Return the [x, y] coordinate for the center point of the cell that contains the specified text.  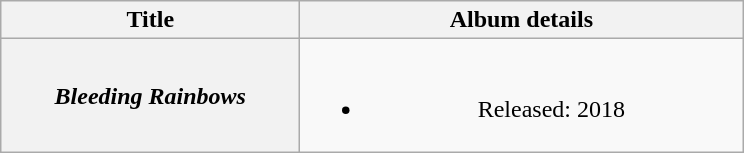
Released: 2018 [522, 96]
Album details [522, 20]
Bleeding Rainbows [150, 96]
Title [150, 20]
